For the text-containing cell, return its midpoint in [X, Y] coordinate format. 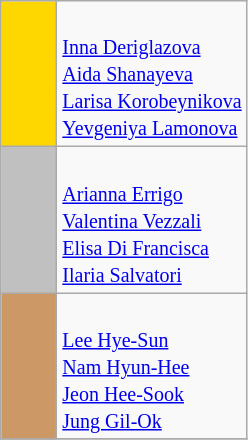
Lee Hye-SunNam Hyun-HeeJeon Hee-SookJung Gil-Ok [152, 366]
Arianna ErrigoValentina VezzaliElisa Di FranciscaIlaria Salvatori [152, 220]
Inna DeriglazovaAida ShanayevaLarisa KorobeynikovaYevgeniya Lamonova [152, 74]
